Locate the cell with the specified text and output its [X, Y] center coordinate. 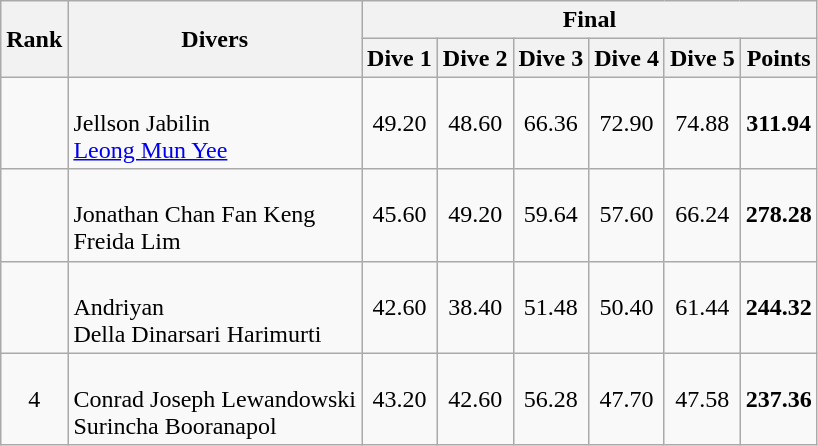
Dive 2 [475, 58]
56.28 [551, 399]
43.20 [400, 399]
59.64 [551, 215]
311.94 [778, 123]
48.60 [475, 123]
Dive 5 [702, 58]
74.88 [702, 123]
AndriyanDella Dinarsari Harimurti [215, 307]
66.36 [551, 123]
Dive 4 [627, 58]
Conrad Joseph LewandowskiSurincha Booranapol [215, 399]
Divers [215, 39]
Final [590, 20]
47.70 [627, 399]
57.60 [627, 215]
278.28 [778, 215]
244.32 [778, 307]
Dive 1 [400, 58]
51.48 [551, 307]
72.90 [627, 123]
Rank [34, 39]
45.60 [400, 215]
Points [778, 58]
Dive 3 [551, 58]
Jonathan Chan Fan KengFreida Lim [215, 215]
237.36 [778, 399]
38.40 [475, 307]
61.44 [702, 307]
4 [34, 399]
47.58 [702, 399]
66.24 [702, 215]
50.40 [627, 307]
Jellson JabilinLeong Mun Yee [215, 123]
